Detect which cell encompasses the target text, then output its [x, y] center coordinate. 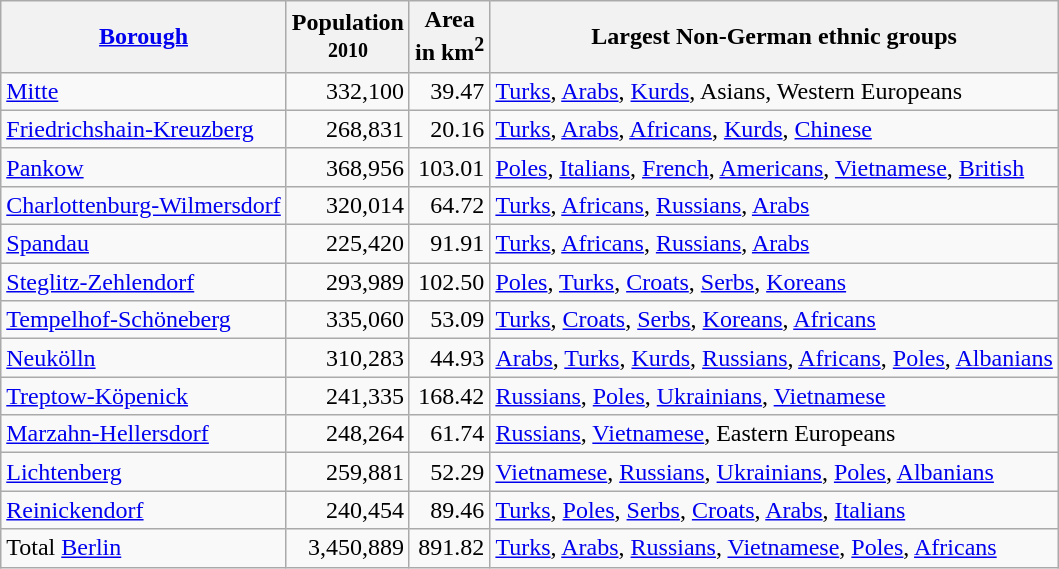
Population 2010 [348, 37]
52.29 [449, 472]
310,283 [348, 358]
91.91 [449, 244]
Lichtenberg [144, 472]
168.42 [449, 396]
225,420 [348, 244]
241,335 [348, 396]
Mitte [144, 91]
Turks, Poles, Serbs, Croats, Arabs, Italians [774, 510]
3,450,889 [348, 548]
64.72 [449, 205]
335,060 [348, 320]
Turks, Croats, Serbs, Koreans, Africans [774, 320]
102.50 [449, 282]
Charlottenburg-Wilmersdorf [144, 205]
44.93 [449, 358]
Turks, Arabs, Africans, Kurds, Chinese [774, 129]
20.16 [449, 129]
Neukölln [144, 358]
89.46 [449, 510]
368,956 [348, 167]
259,881 [348, 472]
Poles, Turks, Croats, Serbs, Koreans [774, 282]
268,831 [348, 129]
Largest Non-German ethnic groups [774, 37]
103.01 [449, 167]
Pankow [144, 167]
Russians, Vietnamese, Eastern Europeans [774, 434]
293,989 [348, 282]
Vietnamese, Russians, Ukrainians, Poles, Albanians [774, 472]
Russians, Poles, Ukrainians, Vietnamese [774, 396]
39.47 [449, 91]
Reinickendorf [144, 510]
Area in km2 [449, 37]
Arabs, Turks, Kurds, Russians, Africans, Poles, Albanians [774, 358]
Turks, Arabs, Russians, Vietnamese, Poles, Africans [774, 548]
320,014 [348, 205]
Steglitz-Zehlendorf [144, 282]
332,100 [348, 91]
Total Berlin [144, 548]
Turks, Arabs, Kurds, Asians, Western Europeans [774, 91]
Poles, Italians, French, Americans, Vietnamese, British [774, 167]
Marzahn-Hellersdorf [144, 434]
Tempelhof-Schöneberg [144, 320]
Treptow-Köpenick [144, 396]
240,454 [348, 510]
Friedrichshain-Kreuzberg [144, 129]
891.82 [449, 548]
Spandau [144, 244]
248,264 [348, 434]
Borough [144, 37]
53.09 [449, 320]
61.74 [449, 434]
